Identify which cell holds the provided text, then report its (x, y) central coordinate. 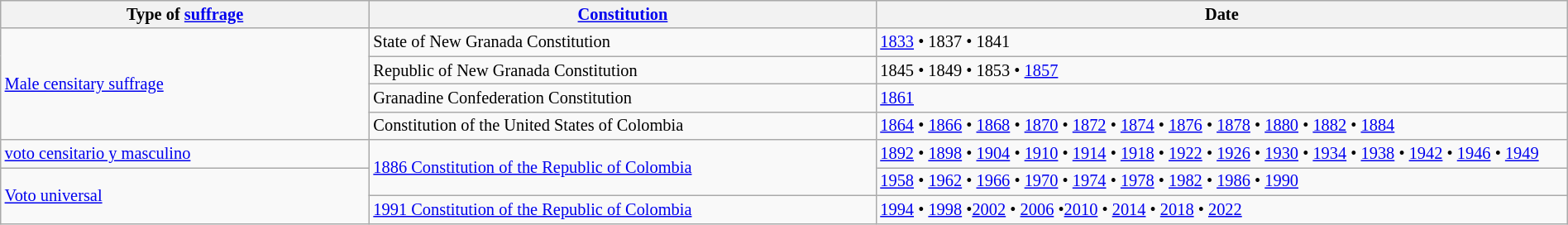
Granadine Confederation Constitution (624, 98)
Republic of New Granada Constitution (624, 70)
1994 • 1998 •2002 • 2006 •2010 • 2014 • 2018 • 2022 (1221, 209)
1845 • 1849 • 1853 • 1857 (1221, 70)
1864 • 1866 • 1868 • 1870 • 1872 • 1874 • 1876 • 1878 • 1880 • 1882 • 1884 (1221, 126)
1886 Constitution of the Republic of Colombia (624, 167)
Constitution (624, 14)
Male censitary suffrage (185, 84)
Type of suffrage (185, 14)
Constitution of the United States of Colombia (624, 126)
1861 (1221, 98)
State of New Granada Constitution (624, 42)
voto censitario y masculino (185, 154)
1892 • 1898 • 1904 • 1910 • 1914 • 1918 • 1922 • 1926 • 1930 • 1934 • 1938 • 1942 • 1946 • 1949 (1221, 154)
Voto universal (185, 195)
1958 • 1962 • 1966 • 1970 • 1974 • 1978 • 1982 • 1986 • 1990 (1221, 181)
1833 • 1837 • 1841 (1221, 42)
1991 Constitution of the Republic of Colombia (624, 209)
Date (1221, 14)
